Locate the cell with the specified text and output its (X, Y) center coordinate. 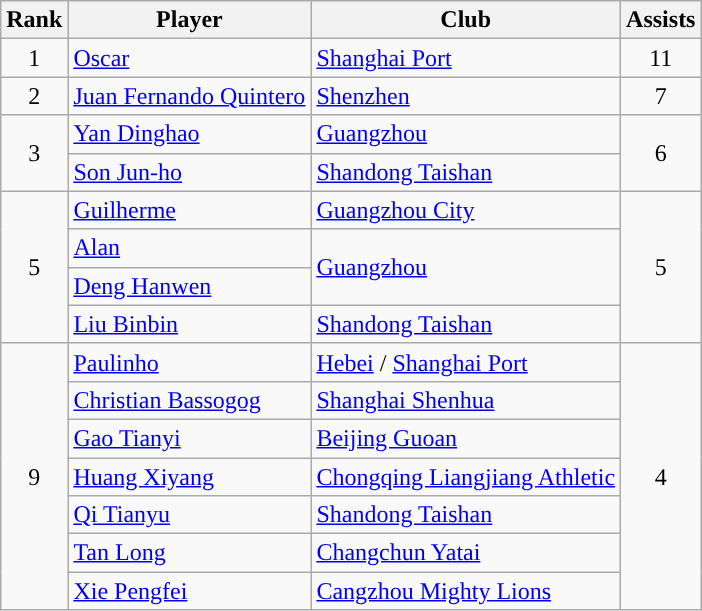
Hebei / Shanghai Port (466, 362)
Player (190, 20)
Alan (190, 248)
Chongqing Liangjiang Athletic (466, 477)
Changchun Yatai (466, 553)
Xie Pengfei (190, 591)
Shanghai Shenhua (466, 400)
3 (34, 153)
1 (34, 58)
Liu Binbin (190, 324)
Rank (34, 20)
11 (661, 58)
Shenzhen (466, 96)
Oscar (190, 58)
Paulinho (190, 362)
Juan Fernando Quintero (190, 96)
Gao Tianyi (190, 438)
Deng Hanwen (190, 286)
Club (466, 20)
Beijing Guoan (466, 438)
6 (661, 153)
7 (661, 96)
Qi Tianyu (190, 515)
Yan Dinghao (190, 134)
Son Jun-ho (190, 172)
Tan Long (190, 553)
Guilherme (190, 210)
Huang Xiyang (190, 477)
4 (661, 476)
Christian Bassogog (190, 400)
Shanghai Port (466, 58)
Cangzhou Mighty Lions (466, 591)
2 (34, 96)
Assists (661, 20)
Guangzhou City (466, 210)
9 (34, 476)
